Identify which cell holds the provided text, then report its [X, Y] central coordinate. 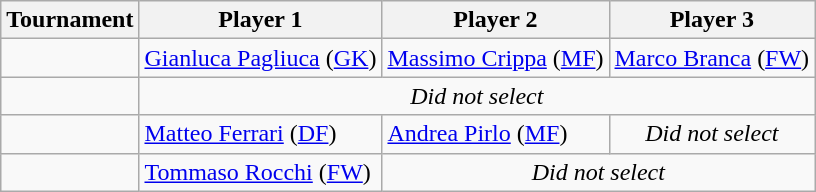
Marco Branca (FW) [712, 58]
Player 1 [260, 20]
Player 3 [712, 20]
Tommaso Rocchi (FW) [260, 172]
Tournament [70, 20]
Andrea Pirlo (MF) [496, 134]
Massimo Crippa (MF) [496, 58]
Player 2 [496, 20]
Matteo Ferrari (DF) [260, 134]
Gianluca Pagliuca (GK) [260, 58]
